Extract the (x, y) coordinate from the center of the cell holding the provided text.  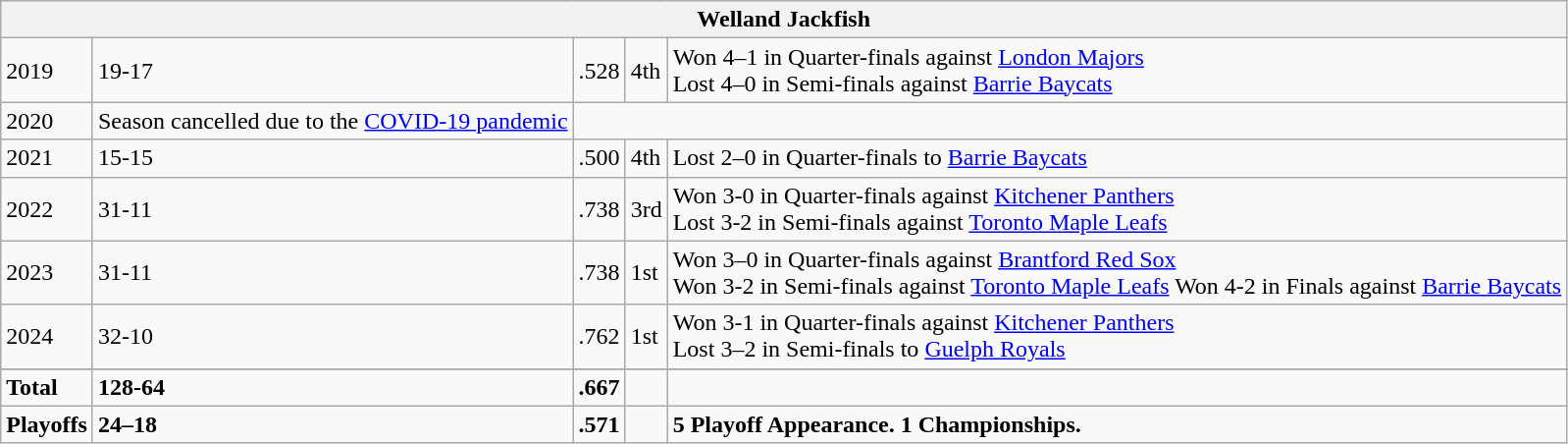
Won 3-0 in Quarter-finals against Kitchener PanthersLost 3-2 in Semi-finals against Toronto Maple Leafs (1117, 208)
128-64 (333, 387)
Total (47, 387)
19-17 (333, 71)
.762 (599, 336)
Season cancelled due to the COVID-19 pandemic (333, 121)
Welland Jackfish (784, 20)
5 Playoff Appearance. 1 Championships. (1117, 424)
15-15 (333, 158)
Playoffs (47, 424)
Won 3–0 in Quarter-finals against Brantford Red SoxWon 3-2 in Semi-finals against Toronto Maple Leafs Won 4-2 in Finals against Barrie Baycats (1117, 273)
.667 (599, 387)
2023 (47, 273)
24–18 (333, 424)
2020 (47, 121)
Won 4–1 in Quarter-finals against London MajorsLost 4–0 in Semi-finals against Barrie Baycats (1117, 71)
.528 (599, 71)
Lost 2–0 in Quarter-finals to Barrie Baycats (1117, 158)
2021 (47, 158)
Won 3-1 in Quarter-finals against Kitchener PanthersLost 3–2 in Semi-finals to Guelph Royals (1117, 336)
2022 (47, 208)
3rd (646, 208)
32-10 (333, 336)
2019 (47, 71)
.500 (599, 158)
.571 (599, 424)
2024 (47, 336)
